Find where the given text appears and provide that cell's center as [x, y] coordinate. 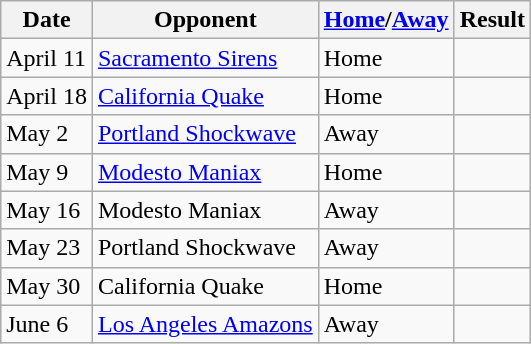
Sacramento Sirens [205, 58]
Date [47, 20]
May 30 [47, 286]
April 18 [47, 96]
Opponent [205, 20]
Result [492, 20]
Los Angeles Amazons [205, 324]
Home/Away [386, 20]
May 2 [47, 134]
May 9 [47, 172]
June 6 [47, 324]
May 23 [47, 248]
April 11 [47, 58]
May 16 [47, 210]
